Return the [X, Y] coordinate for the center point of the cell that contains the specified text.  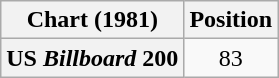
US Billboard 200 [92, 58]
Chart (1981) [92, 20]
Position [231, 20]
83 [231, 58]
